Determine the (X, Y) coordinate at the center of the cell enclosing the given text.  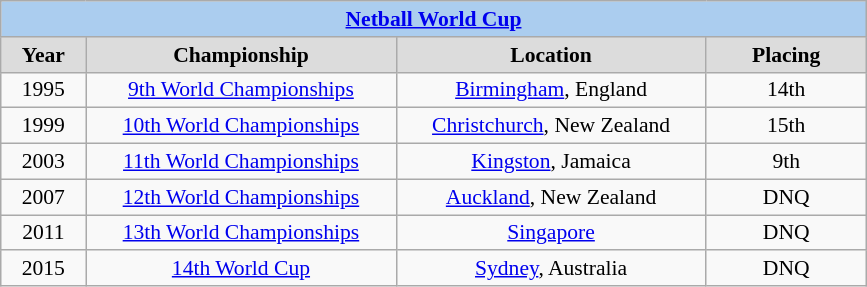
12th World Championships (241, 197)
Netball World Cup (434, 19)
Sydney, Australia (551, 269)
Year (44, 55)
13th World Championships (241, 233)
11th World Championships (241, 162)
Auckland, New Zealand (551, 197)
2003 (44, 162)
15th (786, 126)
14th (786, 90)
Kingston, Jamaica (551, 162)
14th World Cup (241, 269)
Championship (241, 55)
Location (551, 55)
Christchurch, New Zealand (551, 126)
2015 (44, 269)
9th World Championships (241, 90)
Birmingham, England (551, 90)
Singapore (551, 233)
2011 (44, 233)
1999 (44, 126)
10th World Championships (241, 126)
9th (786, 162)
2007 (44, 197)
1995 (44, 90)
Placing (786, 55)
